Identify which cell holds the provided text, then report its (X, Y) central coordinate. 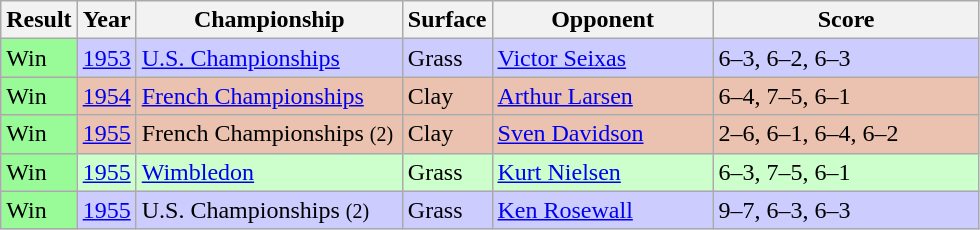
Ken Rosewall (602, 210)
6–4, 7–5, 6–1 (846, 96)
U.S. Championships (269, 58)
Wimbledon (269, 172)
Opponent (602, 20)
Score (846, 20)
Arthur Larsen (602, 96)
Sven Davidson (602, 134)
Kurt Nielsen (602, 172)
9–7, 6–3, 6–3 (846, 210)
Victor Seixas (602, 58)
6–3, 6–2, 6–3 (846, 58)
Year (106, 20)
Championship (269, 20)
French Championships (2) (269, 134)
1953 (106, 58)
French Championships (269, 96)
U.S. Championships (2) (269, 210)
1954 (106, 96)
6–3, 7–5, 6–1 (846, 172)
Result (39, 20)
2–6, 6–1, 6–4, 6–2 (846, 134)
Surface (447, 20)
